Return the (X, Y) coordinate for the center point of the cell that contains the specified text.  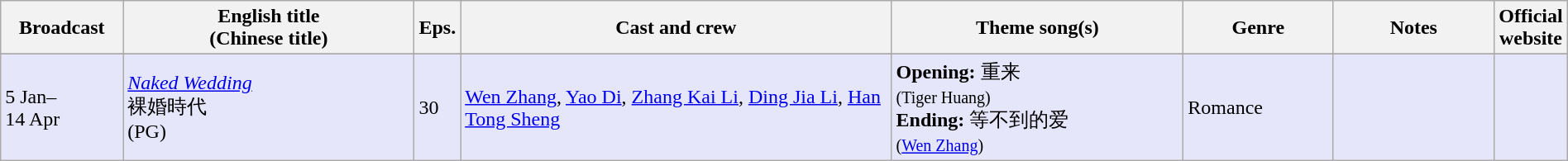
30 (437, 107)
Cast and crew (676, 28)
Eps. (437, 28)
Theme song(s) (1037, 28)
5 Jan–14 Apr (62, 107)
Opening: 重来 (Tiger Huang)Ending: 等不到的爱 (Wen Zhang) (1037, 107)
Genre (1259, 28)
Wen Zhang, Yao Di, Zhang Kai Li, Ding Jia Li, Han Tong Sheng (676, 107)
English title (Chinese title) (269, 28)
Naked Wedding裸婚時代(PG) (269, 107)
Notes (1414, 28)
Romance (1259, 107)
Broadcast (62, 28)
Official website (1531, 28)
